Detect which cell encompasses the target text, then output its [x, y] center coordinate. 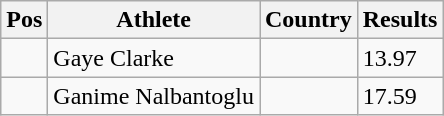
17.59 [400, 96]
Ganime Nalbantoglu [154, 96]
Gaye Clarke [154, 58]
Results [400, 20]
Country [309, 20]
Pos [24, 20]
13.97 [400, 58]
Athlete [154, 20]
